Pinpoint the cell where the given text exists, returning its [x, y] midpoint coordinate. 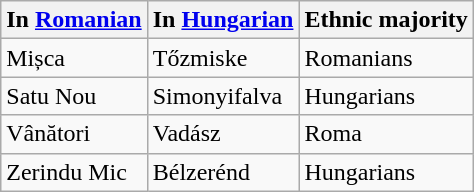
Simonyifalva [223, 96]
Zerindu Mic [74, 172]
Roma [386, 134]
Romanians [386, 58]
Bélzerénd [223, 172]
In Hungarian [223, 20]
Tőzmiske [223, 58]
In Romanian [74, 20]
Vânători [74, 134]
Ethnic majority [386, 20]
Mișca [74, 58]
Vadász [223, 134]
Satu Nou [74, 96]
